Extract the [x, y] coordinate from the center of the cell holding the provided text.  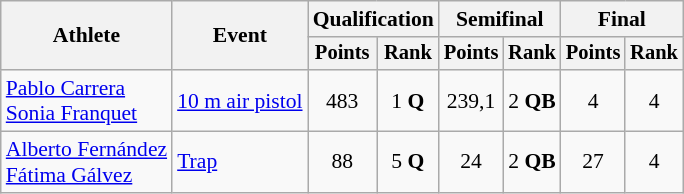
Alberto Fernández Fátima Gálvez [86, 162]
Event [240, 36]
5 Q [408, 162]
Qualification [374, 19]
483 [342, 100]
Trap [240, 162]
Athlete [86, 36]
88 [342, 162]
10 m air pistol [240, 100]
239,1 [471, 100]
Semifinal [500, 19]
1 Q [408, 100]
Final [622, 19]
Pablo Carrera Sonia Franquet [86, 100]
27 [593, 162]
24 [471, 162]
